Pinpoint the cell where the given text exists, returning its (X, Y) midpoint coordinate. 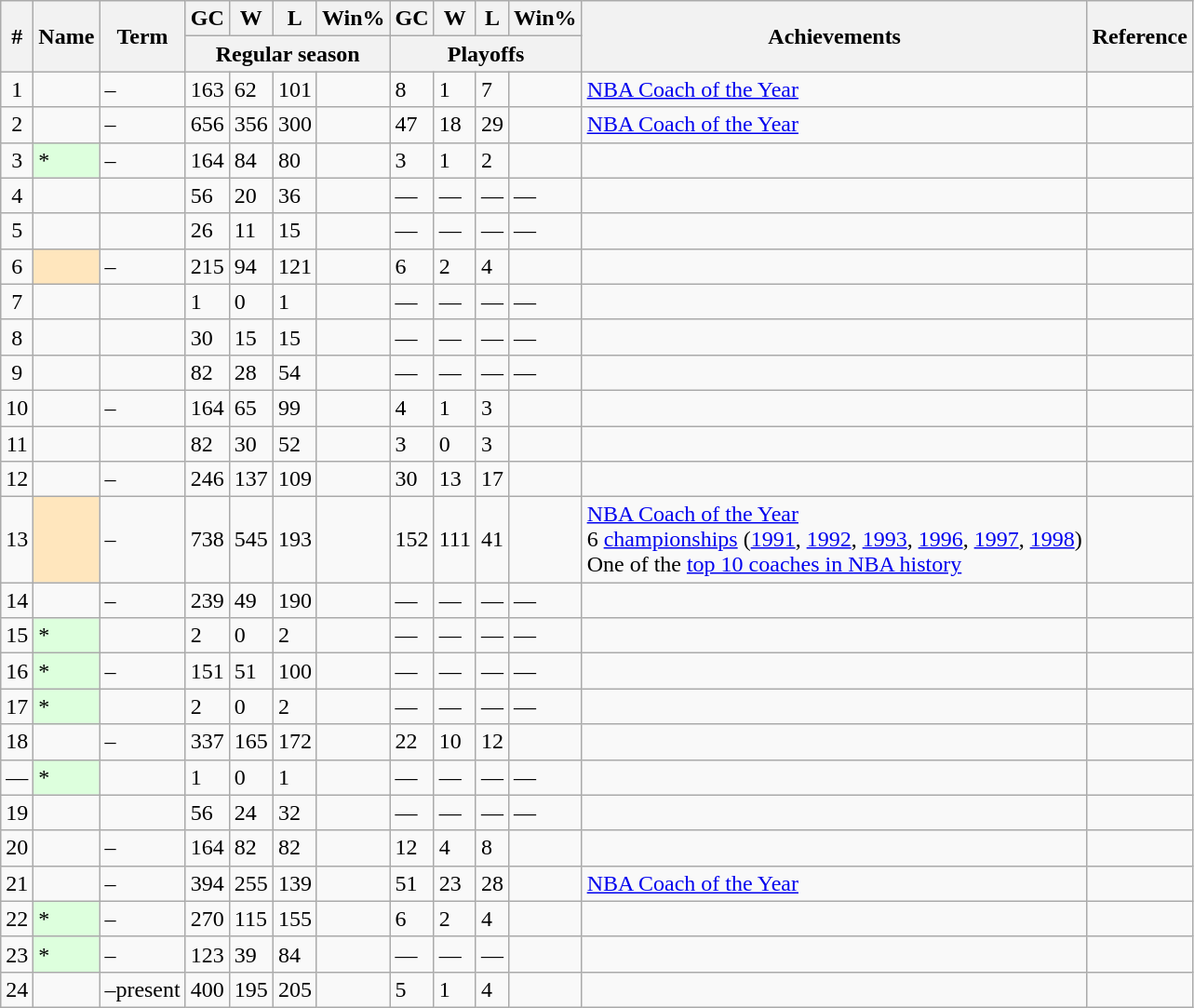
54 (294, 372)
14 (17, 600)
239 (207, 600)
163 (207, 89)
99 (294, 408)
400 (207, 989)
Regular season (288, 54)
137 (251, 479)
255 (251, 883)
109 (294, 479)
Playoffs (486, 54)
Name (67, 36)
29 (491, 125)
115 (251, 919)
139 (294, 883)
# (17, 36)
65 (251, 408)
111 (454, 540)
–present (142, 989)
80 (294, 160)
21 (17, 883)
19 (17, 813)
9 (17, 372)
NBA Coach of the Year 6 championships (1991, 1992, 1993, 1996, 1997, 1998)One of the top 10 coaches in NBA history (834, 540)
337 (207, 742)
62 (251, 89)
165 (251, 742)
215 (207, 266)
195 (251, 989)
Achievements (834, 36)
100 (294, 671)
205 (294, 989)
36 (294, 195)
738 (207, 540)
94 (251, 266)
300 (294, 125)
190 (294, 600)
394 (207, 883)
49 (251, 600)
Reference (1139, 36)
193 (294, 540)
41 (491, 540)
172 (294, 742)
356 (251, 125)
155 (294, 919)
26 (207, 231)
47 (411, 125)
32 (294, 813)
52 (294, 444)
152 (411, 540)
Term (142, 36)
121 (294, 266)
123 (207, 954)
151 (207, 671)
545 (251, 540)
270 (207, 919)
101 (294, 89)
656 (207, 125)
246 (207, 479)
16 (17, 671)
39 (251, 954)
